Capture the cell that displays the provided text and extract its [x, y] central coordinate. 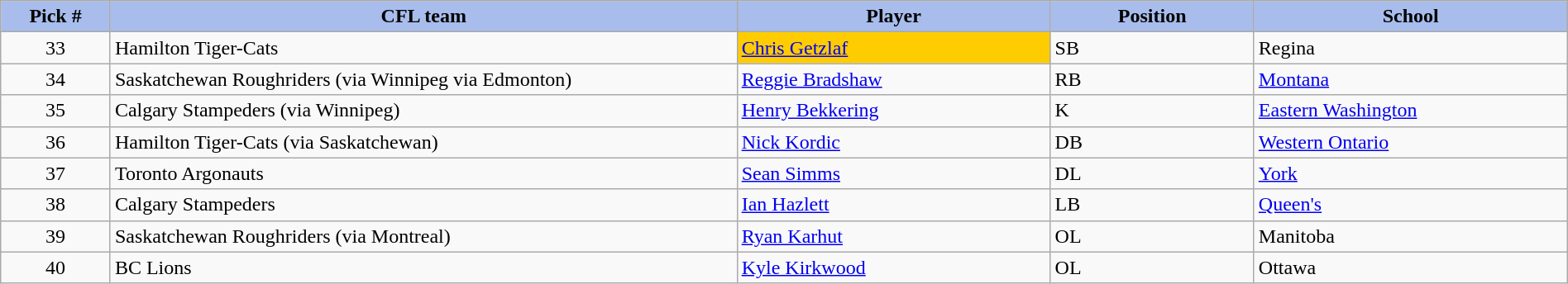
Saskatchewan Roughriders (via Montreal) [423, 236]
DL [1152, 173]
Calgary Stampeders [423, 205]
Hamilton Tiger-Cats [423, 48]
Eastern Washington [1411, 111]
Toronto Argonauts [423, 173]
Pick # [56, 17]
K [1152, 111]
Ian Hazlett [893, 205]
37 [56, 173]
Manitoba [1411, 236]
Queen's [1411, 205]
DB [1152, 142]
Reggie Bradshaw [893, 79]
Ottawa [1411, 267]
Henry Bekkering [893, 111]
SB [1152, 48]
Saskatchewan Roughriders (via Winnipeg via Edmonton) [423, 79]
LB [1152, 205]
36 [56, 142]
RB [1152, 79]
40 [56, 267]
Kyle Kirkwood [893, 267]
Ryan Karhut [893, 236]
Nick Kordic [893, 142]
BC Lions [423, 267]
Position [1152, 17]
Regina [1411, 48]
Player [893, 17]
39 [56, 236]
34 [56, 79]
York [1411, 173]
School [1411, 17]
Calgary Stampeders (via Winnipeg) [423, 111]
Hamilton Tiger-Cats (via Saskatchewan) [423, 142]
Western Ontario [1411, 142]
Chris Getzlaf [893, 48]
CFL team [423, 17]
33 [56, 48]
38 [56, 205]
Montana [1411, 79]
35 [56, 111]
Sean Simms [893, 173]
